Capture the cell that displays the provided text and extract its (X, Y) central coordinate. 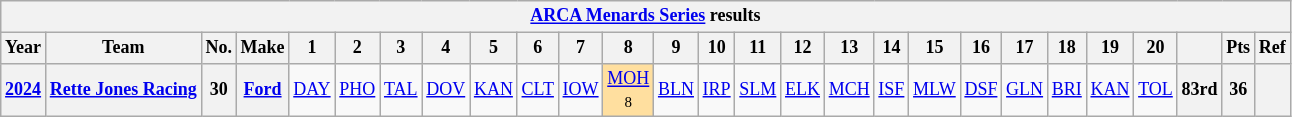
TOL (1156, 90)
MOH8 (628, 90)
BLN (676, 90)
4 (446, 48)
DAY (312, 90)
TAL (401, 90)
Ref (1272, 48)
20 (1156, 48)
13 (849, 48)
Make (262, 48)
17 (1025, 48)
19 (1110, 48)
36 (1238, 90)
No. (218, 48)
Team (123, 48)
MCH (849, 90)
IRP (716, 90)
16 (981, 48)
10 (716, 48)
83rd (1200, 90)
SLM (758, 90)
Ford (262, 90)
BRI (1066, 90)
IOW (580, 90)
30 (218, 90)
2024 (24, 90)
MLW (934, 90)
6 (538, 48)
DOV (446, 90)
CLT (538, 90)
Pts (1238, 48)
PHO (358, 90)
1 (312, 48)
DSF (981, 90)
18 (1066, 48)
ISF (892, 90)
3 (401, 48)
5 (494, 48)
11 (758, 48)
ARCA Menards Series results (646, 16)
2 (358, 48)
9 (676, 48)
Year (24, 48)
7 (580, 48)
15 (934, 48)
8 (628, 48)
Rette Jones Racing (123, 90)
12 (803, 48)
ELK (803, 90)
GLN (1025, 90)
14 (892, 48)
